Detect which cell encompasses the target text, then output its [X, Y] center coordinate. 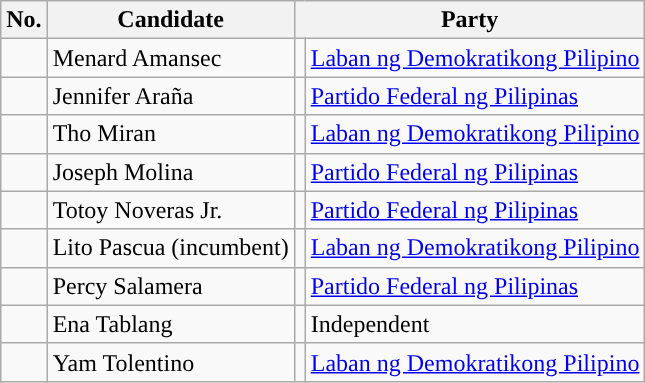
Jennifer Araña [170, 96]
Totoy Noveras Jr. [170, 210]
Menard Amansec [170, 58]
Lito Pascua (incumbent) [170, 248]
Ena Tablang [170, 324]
Independent [475, 324]
No. [24, 20]
Percy Salamera [170, 286]
Tho Miran [170, 134]
Joseph Molina [170, 172]
Yam Tolentino [170, 362]
Candidate [170, 20]
Party [470, 20]
